For the text-containing cell, return its midpoint in [X, Y] coordinate format. 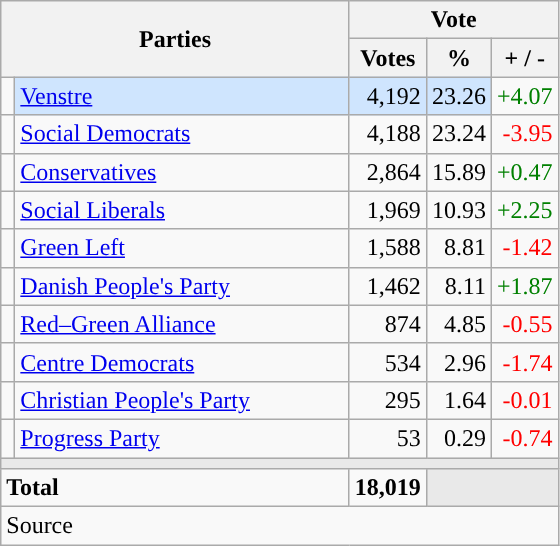
4.85 [458, 324]
23.24 [458, 134]
10.93 [458, 210]
Total [176, 488]
-1.74 [524, 362]
% [458, 58]
1,588 [388, 248]
2,864 [388, 172]
+0.47 [524, 172]
Green Left [182, 248]
8.11 [458, 286]
Danish People's Party [182, 286]
Social Democrats [182, 134]
Christian People's Party [182, 400]
18,019 [388, 488]
Progress Party [182, 438]
-3.95 [524, 134]
-1.42 [524, 248]
1,969 [388, 210]
874 [388, 324]
Conservatives [182, 172]
+1.87 [524, 286]
8.81 [458, 248]
Parties [176, 39]
-0.55 [524, 324]
Vote [454, 20]
-0.01 [524, 400]
23.26 [458, 96]
+4.07 [524, 96]
4,192 [388, 96]
1.64 [458, 400]
Venstre [182, 96]
Votes [388, 58]
Social Liberals [182, 210]
Source [280, 526]
15.89 [458, 172]
4,188 [388, 134]
534 [388, 362]
53 [388, 438]
0.29 [458, 438]
-0.74 [524, 438]
2.96 [458, 362]
Centre Democrats [182, 362]
+ / - [524, 58]
1,462 [388, 286]
+2.25 [524, 210]
295 [388, 400]
Red–Green Alliance [182, 324]
